Locate the cell with the specified text and output its [x, y] center coordinate. 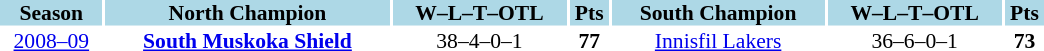
Season [52, 13]
North Champion [248, 13]
South Champion [718, 13]
